For the text-containing cell, return its midpoint in [X, Y] coordinate format. 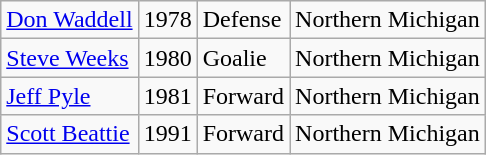
Defense [243, 20]
Goalie [243, 58]
Scott Beattie [70, 134]
Steve Weeks [70, 58]
1978 [168, 20]
Jeff Pyle [70, 96]
Don Waddell [70, 20]
1980 [168, 58]
1991 [168, 134]
1981 [168, 96]
